Extract the [x, y] coordinate from the center of the cell holding the provided text.  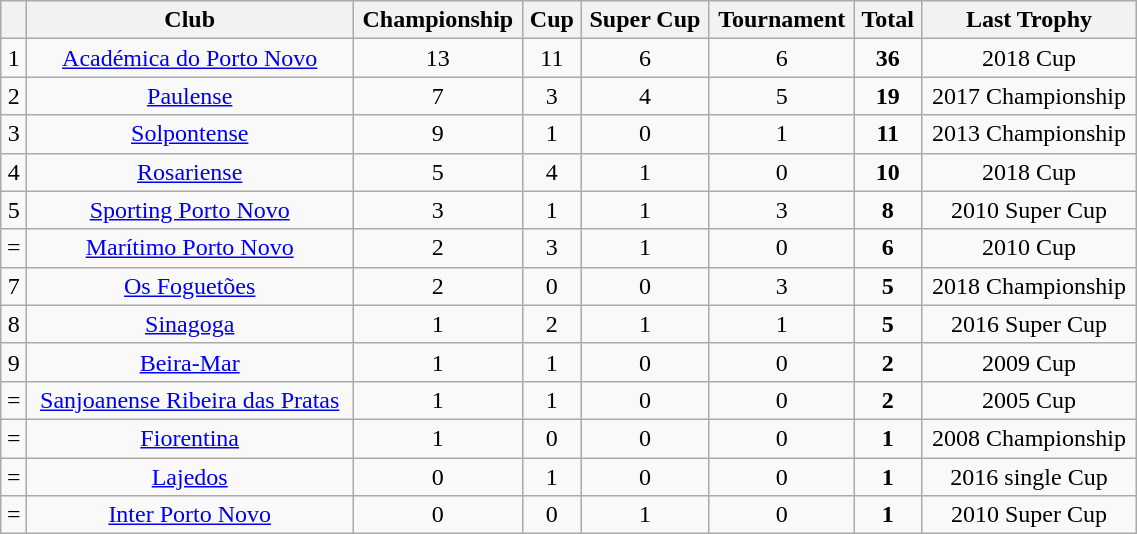
Marítimo Porto Novo [190, 248]
13 [438, 58]
Sanjoanense Ribeira das Pratas [190, 400]
2010 Cup [1029, 248]
Tournament [782, 20]
Solpontense [190, 134]
Académica do Porto Novo [190, 58]
2013 Championship [1029, 134]
2017 Championship [1029, 96]
2005 Cup [1029, 400]
2016 single Cup [1029, 477]
Total [888, 20]
Paulense [190, 96]
2008 Championship [1029, 438]
2009 Cup [1029, 362]
Championship [438, 20]
Last Trophy [1029, 20]
2018 Championship [1029, 286]
Rosariense [190, 172]
Beira-Mar [190, 362]
Super Cup [645, 20]
10 [888, 172]
19 [888, 96]
36 [888, 58]
Os Foguetões [190, 286]
Lajedos [190, 477]
2016 Super Cup [1029, 324]
Club [190, 20]
Cup [552, 20]
Sinagoga [190, 324]
Fiorentina [190, 438]
Sporting Porto Novo [190, 210]
Inter Porto Novo [190, 515]
